Capture the cell that displays the provided text and extract its (x, y) central coordinate. 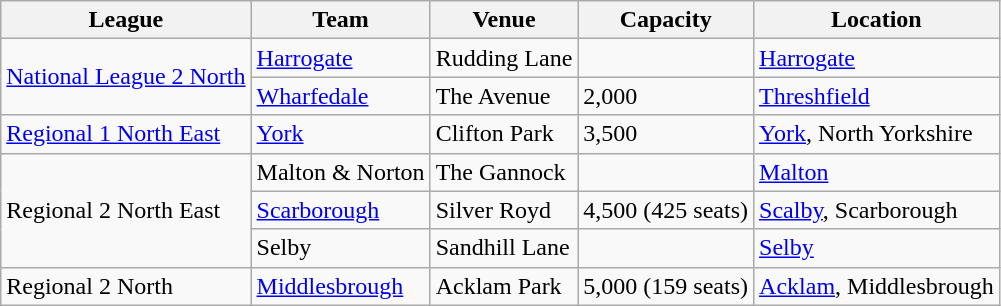
Venue (504, 20)
4,500 (425 seats) (666, 210)
2,000 (666, 96)
Silver Royd (504, 210)
Malton & Norton (340, 172)
National League 2 North (126, 77)
Scalby, Scarborough (877, 210)
Threshfield (877, 96)
Acklam, Middlesbrough (877, 286)
League (126, 20)
Acklam Park (504, 286)
Clifton Park (504, 134)
Middlesbrough (340, 286)
Capacity (666, 20)
3,500 (666, 134)
The Avenue (504, 96)
Regional 2 North East (126, 210)
5,000 (159 seats) (666, 286)
The Gannock (504, 172)
Regional 2 North (126, 286)
Sandhill Lane (504, 248)
Scarborough (340, 210)
York, North Yorkshire (877, 134)
Malton (877, 172)
Wharfedale (340, 96)
Rudding Lane (504, 58)
York (340, 134)
Regional 1 North East (126, 134)
Location (877, 20)
Team (340, 20)
